Output the (x, y) coordinate of the center of the cell containing the given text.  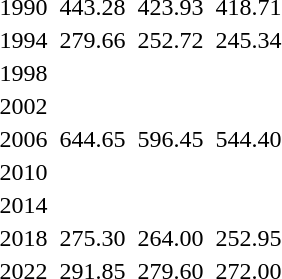
252.72 (170, 40)
596.45 (170, 139)
279.66 (92, 40)
275.30 (92, 238)
264.00 (170, 238)
644.65 (92, 139)
